Pinpoint the cell where the given text exists, returning its (x, y) midpoint coordinate. 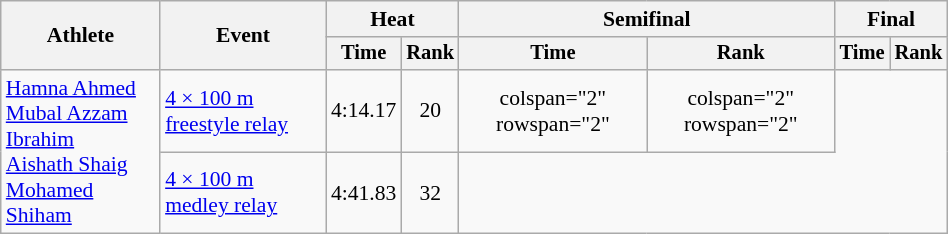
4 × 100 m medley relay (243, 193)
Final (892, 19)
20 (430, 111)
4 × 100 m freestyle relay (243, 111)
Hamna Ahmed Mubal Azzam Ibrahim Aishath Shaig Mohamed Shiham (80, 152)
Athlete (80, 36)
Semifinal (647, 19)
4:14.17 (364, 111)
Heat (392, 19)
Event (243, 36)
4:41.83 (364, 193)
32 (430, 193)
